Locate the cell with the specified text and output its [X, Y] center coordinate. 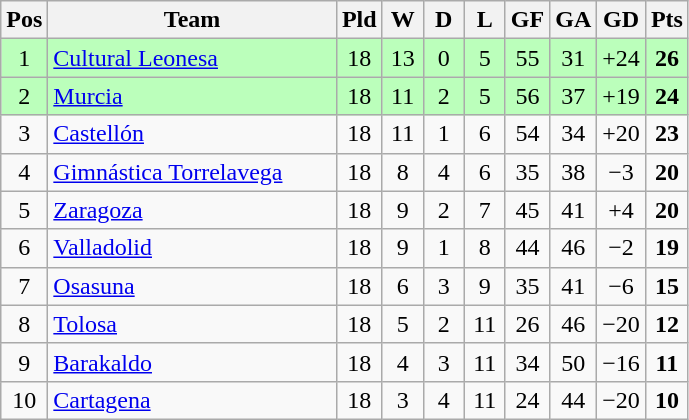
Valladolid [192, 248]
+19 [622, 96]
Zaragoza [192, 210]
56 [527, 96]
Cartagena [192, 400]
−16 [622, 362]
Murcia [192, 96]
GF [527, 20]
+20 [622, 134]
Cultural Leonesa [192, 58]
−3 [622, 172]
50 [574, 362]
31 [574, 58]
−2 [622, 248]
38 [574, 172]
GD [622, 20]
55 [527, 58]
Osasuna [192, 286]
37 [574, 96]
Team [192, 20]
Gimnástica Torrelavega [192, 172]
L [484, 20]
23 [666, 134]
D [444, 20]
0 [444, 58]
19 [666, 248]
Pts [666, 20]
Castellón [192, 134]
−6 [622, 286]
Barakaldo [192, 362]
Pld [359, 20]
Pos [24, 20]
W [402, 20]
+4 [622, 210]
15 [666, 286]
45 [527, 210]
+24 [622, 58]
54 [527, 134]
12 [666, 324]
GA [574, 20]
13 [402, 58]
Tolosa [192, 324]
